Detect which cell encompasses the target text, then output its [X, Y] center coordinate. 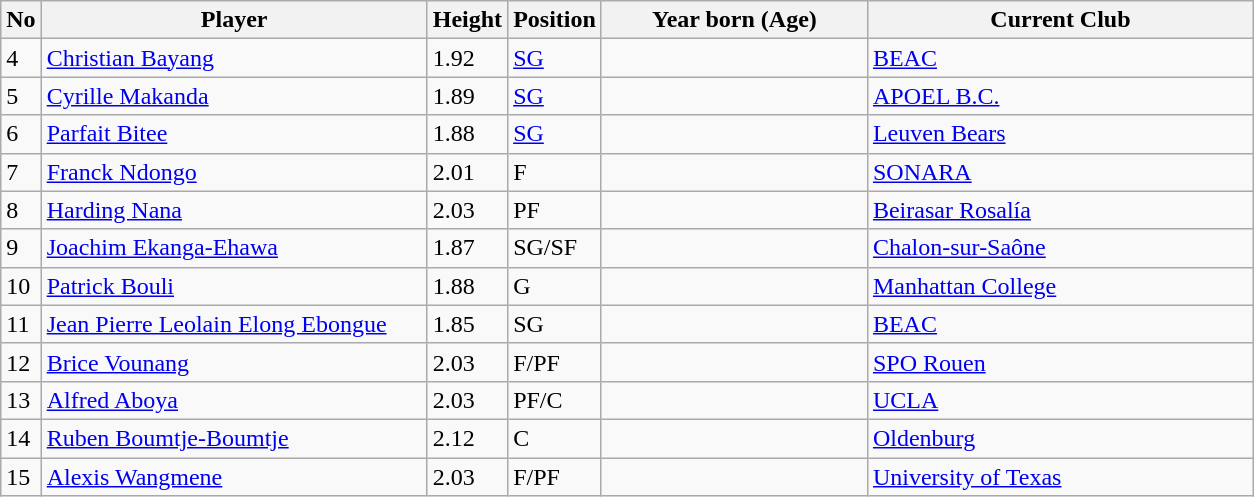
Beirasar Rosalía [1060, 210]
Player [234, 20]
Ruben Boumtje-Boumtje [234, 438]
Oldenburg [1060, 438]
Year born (Age) [734, 20]
4 [21, 58]
Jean Pierre Leolain Elong Ebongue [234, 324]
7 [21, 172]
6 [21, 134]
Alfred Aboya [234, 400]
Patrick Bouli [234, 286]
1.85 [467, 324]
5 [21, 96]
1.87 [467, 248]
No [21, 20]
14 [21, 438]
Height [467, 20]
12 [21, 362]
C [555, 438]
SONARA [1060, 172]
8 [21, 210]
Current Club [1060, 20]
Alexis Wangmene [234, 477]
11 [21, 324]
2.12 [467, 438]
Cyrille Makanda [234, 96]
Leuven Bears [1060, 134]
University of Texas [1060, 477]
Harding Nana [234, 210]
PF/C [555, 400]
Position [555, 20]
15 [21, 477]
PF [555, 210]
2.01 [467, 172]
SPO Rouen [1060, 362]
9 [21, 248]
UCLA [1060, 400]
Joachim Ekanga-Ehawa [234, 248]
Christian Bayang [234, 58]
F [555, 172]
APOEL B.C. [1060, 96]
Parfait Bitee [234, 134]
SG/SF [555, 248]
Chalon-sur-Saône [1060, 248]
Manhattan College [1060, 286]
1.89 [467, 96]
13 [21, 400]
10 [21, 286]
Brice Vounang [234, 362]
G [555, 286]
1.92 [467, 58]
Franck Ndongo [234, 172]
